Detect which cell encompasses the target text, then output its (X, Y) center coordinate. 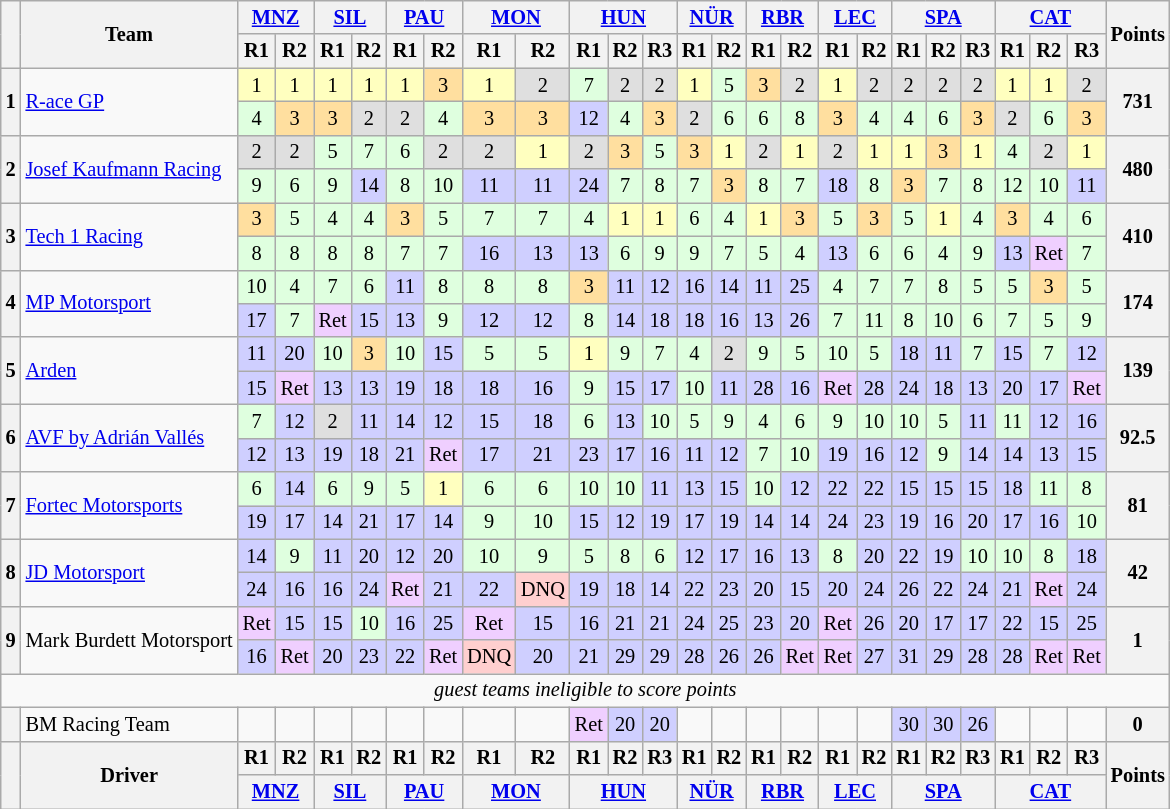
Arden (130, 370)
731 (1138, 102)
31 (908, 657)
R-ace GP (130, 102)
Driver (130, 774)
JD Motorsport (130, 572)
MP Motorsport (130, 304)
139 (1138, 370)
Mark Burdett Motorsport (130, 640)
410 (1138, 236)
174 (1138, 304)
Fortec Motorsports (130, 506)
guest teams ineligible to score points (586, 690)
BM Racing Team (130, 724)
42 (1138, 572)
0 (1138, 724)
Tech 1 Racing (130, 236)
92.5 (1138, 438)
Josef Kaufmann Racing (130, 168)
81 (1138, 506)
AVF by Adrián Vallés (130, 438)
480 (1138, 168)
Team (130, 34)
27 (874, 657)
